Find where the given text appears and provide that cell's center as (X, Y) coordinate. 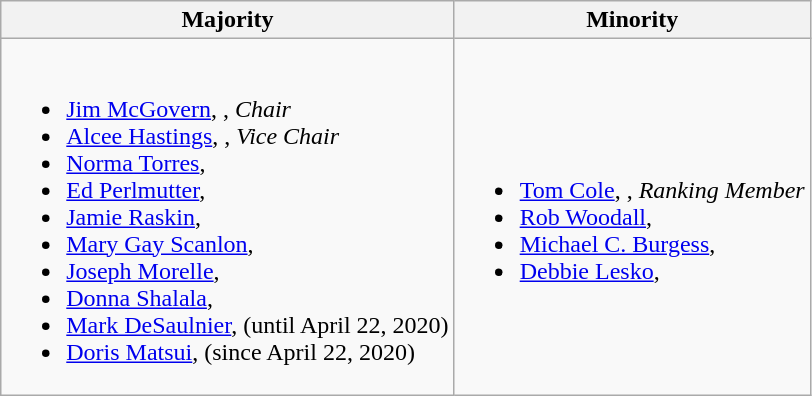
Tom Cole, , Ranking MemberRob Woodall, Michael C. Burgess, Debbie Lesko, (632, 217)
Minority (632, 20)
Majority (228, 20)
